Output the (X, Y) coordinate of the center of the cell containing the given text.  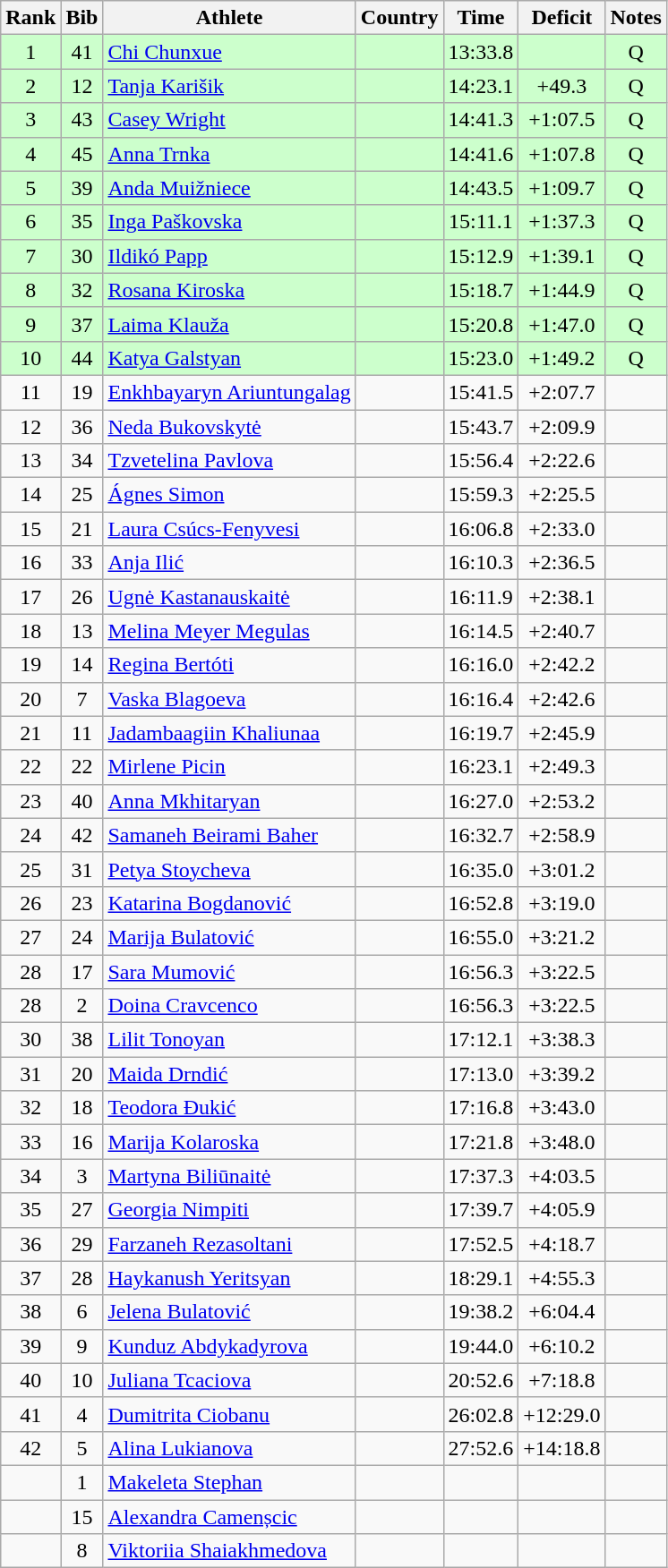
17:39.7 (481, 1210)
Melina Meyer Megulas (229, 631)
Maida Drndić (229, 1074)
Anja Ilić (229, 563)
15:23.0 (481, 358)
16:32.7 (481, 835)
17:12.1 (481, 1040)
Kunduz Abdykadyrova (229, 1346)
+6:10.2 (562, 1346)
+3:21.2 (562, 937)
+2:22.6 (562, 461)
+1:09.7 (562, 188)
Laura Csúcs-Fenyvesi (229, 529)
+1:47.0 (562, 324)
+3:19.0 (562, 903)
+2:38.1 (562, 597)
19:44.0 (481, 1346)
+7:18.8 (562, 1380)
Deficit (562, 18)
44 (82, 358)
Neda Bukovskytė (229, 427)
16:55.0 (481, 937)
Rosana Kiroska (229, 290)
+4:03.5 (562, 1176)
26:02.8 (481, 1414)
Sara Mumović (229, 971)
Marija Kolaroska (229, 1142)
Tzvetelina Pavlova (229, 461)
17:37.3 (481, 1176)
Petya Stoycheva (229, 869)
+49.3 (562, 86)
+1:44.9 (562, 290)
Makeleta Stephan (229, 1482)
Laima Klauža (229, 324)
+3:39.2 (562, 1074)
Georgia Nimpiti (229, 1210)
+1:37.3 (562, 222)
16:16.4 (481, 699)
Anna Mkhitaryan (229, 801)
17:21.8 (481, 1142)
+2:25.5 (562, 495)
16:10.3 (481, 563)
Katya Galstyan (229, 358)
29 (82, 1244)
+1:39.1 (562, 256)
Lilit Tonoyan (229, 1040)
Ildikó Papp (229, 256)
+2:42.2 (562, 665)
15:18.7 (481, 290)
43 (82, 120)
+1:07.8 (562, 154)
16:06.8 (481, 529)
Katarina Bogdanović (229, 903)
+4:05.9 (562, 1210)
15:59.3 (481, 495)
Bib (82, 18)
+2:53.2 (562, 801)
15:20.8 (481, 324)
Enkhbayaryn Ariuntungalag (229, 392)
Samaneh Beirami Baher (229, 835)
Jelena Bulatović (229, 1312)
Haykanush Yeritsyan (229, 1278)
16:27.0 (481, 801)
+1:49.2 (562, 358)
15:11.1 (481, 222)
+2:58.9 (562, 835)
+2:42.6 (562, 699)
Jadambaagiin Khaliunaa (229, 733)
+2:40.7 (562, 631)
Anna Trnka (229, 154)
Alexandra Camenșcic (229, 1517)
Alina Lukianova (229, 1448)
16:14.5 (481, 631)
+2:45.9 (562, 733)
16:23.1 (481, 767)
+12:29.0 (562, 1414)
20:52.6 (481, 1380)
Teodora Đukić (229, 1108)
14:41.3 (481, 120)
Marija Bulatović (229, 937)
17:16.8 (481, 1108)
Chi Chunxue (229, 52)
18:29.1 (481, 1278)
15:41.5 (481, 392)
Doina Cravcenco (229, 1006)
Martyna Biliūnaitė (229, 1176)
Inga Paškovska (229, 222)
+3:43.0 (562, 1108)
Ugnė Kastanauskaitė (229, 597)
Country (399, 18)
+4:55.3 (562, 1278)
Notes (636, 18)
+2:07.7 (562, 392)
16:52.8 (481, 903)
15:43.7 (481, 427)
16:11.9 (481, 597)
Rank (30, 18)
Ágnes Simon (229, 495)
+3:38.3 (562, 1040)
Regina Bertóti (229, 665)
27:52.6 (481, 1448)
+1:07.5 (562, 120)
Casey Wright (229, 120)
+4:18.7 (562, 1244)
14:41.6 (481, 154)
Viktoriia Shaiakhmedova (229, 1551)
15:12.9 (481, 256)
19:38.2 (481, 1312)
17:52.5 (481, 1244)
Time (481, 18)
45 (82, 154)
16:35.0 (481, 869)
16:19.7 (481, 733)
+2:33.0 (562, 529)
Dumitrita Ciobanu (229, 1414)
15:56.4 (481, 461)
+6:04.4 (562, 1312)
13:33.8 (481, 52)
+3:01.2 (562, 869)
+2:36.5 (562, 563)
Mirlene Picin (229, 767)
Anda Muižniece (229, 188)
+2:49.3 (562, 767)
Vaska Blagoeva (229, 699)
17:13.0 (481, 1074)
14:43.5 (481, 188)
Farzaneh Rezasoltani (229, 1244)
Athlete (229, 18)
+14:18.8 (562, 1448)
Tanja Karišik (229, 86)
Juliana Tcaciova (229, 1380)
+2:09.9 (562, 427)
14:23.1 (481, 86)
16:16.0 (481, 665)
+3:48.0 (562, 1142)
